Return [X, Y] of the center of cell containing provided text 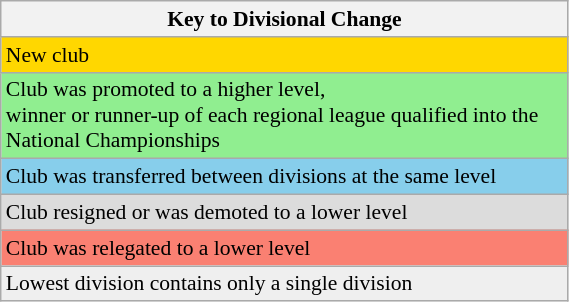
Lowest division contains only a single division [284, 284]
Club was relegated to a lower level [284, 248]
Club was transferred between divisions at the same level [284, 177]
Club was promoted to a higher level,winner or runner-up of each regional league qualified into the National Championships [284, 116]
New club [284, 55]
Key to Divisional Change [284, 19]
Club resigned or was demoted to a lower level [284, 213]
